Identify which cell holds the provided text, then report its [X, Y] central coordinate. 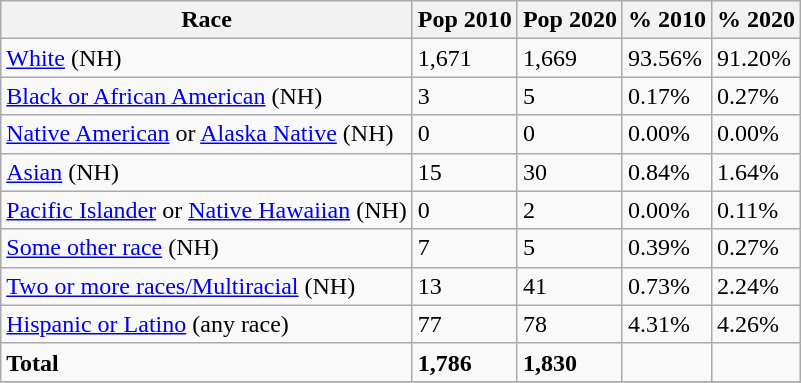
91.20% [756, 58]
1,830 [570, 362]
30 [570, 172]
3 [464, 96]
Total [207, 362]
Black or African American (NH) [207, 96]
4.31% [666, 324]
Asian (NH) [207, 172]
0.39% [666, 248]
13 [464, 286]
Some other race (NH) [207, 248]
2.24% [756, 286]
7 [464, 248]
Race [207, 20]
0.73% [666, 286]
1,671 [464, 58]
41 [570, 286]
1,786 [464, 362]
78 [570, 324]
White (NH) [207, 58]
1,669 [570, 58]
2 [570, 210]
Hispanic or Latino (any race) [207, 324]
15 [464, 172]
1.64% [756, 172]
93.56% [666, 58]
Pacific Islander or Native Hawaiian (NH) [207, 210]
77 [464, 324]
% 2020 [756, 20]
% 2010 [666, 20]
Two or more races/Multiracial (NH) [207, 286]
4.26% [756, 324]
Pop 2020 [570, 20]
Pop 2010 [464, 20]
0.84% [666, 172]
0.11% [756, 210]
0.17% [666, 96]
Native American or Alaska Native (NH) [207, 134]
